Determine the [X, Y] coordinate at the center of the cell enclosing the given text.  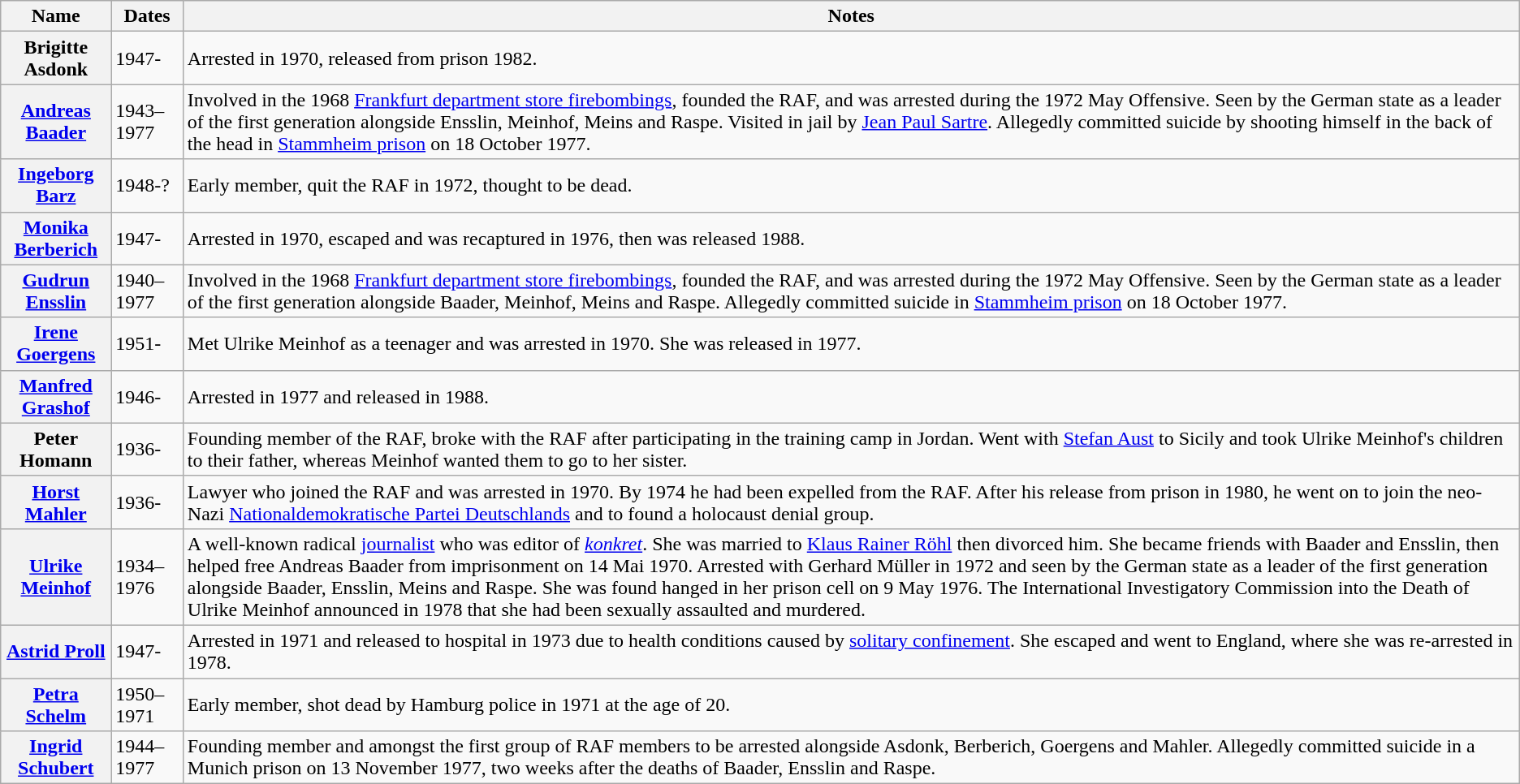
1944–1977 [147, 758]
1940–1977 [147, 291]
Early member, quit the RAF in 1972, thought to be dead. [851, 185]
1943–1977 [147, 122]
Arrested in 1970, escaped and was recaptured in 1976, then was released 1988. [851, 239]
Arrested in 1977 and released in 1988. [851, 396]
1948-? [147, 185]
Brigitte Asdonk [56, 58]
Petra Schelm [56, 704]
Andreas Baader [56, 122]
Notes [851, 16]
Early member, shot dead by Hamburg police in 1971 at the age of 20. [851, 704]
Name [56, 16]
Ingrid Schubert [56, 758]
Dates [147, 16]
Irene Goergens [56, 344]
Gudrun Ensslin [56, 291]
Ingeborg Barz [56, 185]
Astrid Proll [56, 651]
1946- [147, 396]
Monika Berberich [56, 239]
1934–1976 [147, 576]
Met Ulrike Meinhof as a teenager and was arrested in 1970. She was released in 1977. [851, 344]
Peter Homann [56, 450]
Arrested in 1970, released from prison 1982. [851, 58]
Manfred Grashof [56, 396]
1951- [147, 344]
Ulrike Meinhof [56, 576]
1950–1971 [147, 704]
Horst Mahler [56, 502]
